From the cell containing the given text, extract its center point as (X, Y) coordinate. 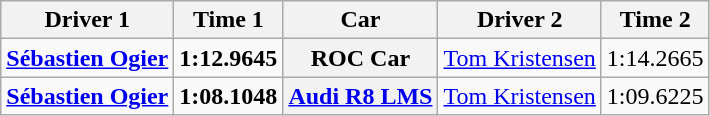
1:12.9645 (228, 58)
1:14.2665 (655, 58)
ROC Car (360, 58)
Car (360, 20)
1:08.1048 (228, 96)
Driver 1 (88, 20)
Driver 2 (520, 20)
Audi R8 LMS (360, 96)
Time 2 (655, 20)
Time 1 (228, 20)
1:09.6225 (655, 96)
